Identify which cell holds the provided text, then report its (X, Y) central coordinate. 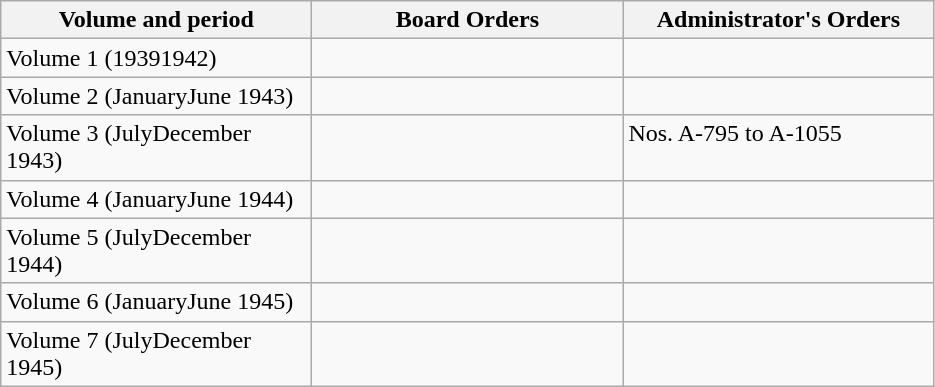
Nos. A-795 to A-1055 (778, 148)
Volume 4 (JanuaryJune 1944) (156, 199)
Volume 2 (JanuaryJune 1943) (156, 96)
Volume 6 (JanuaryJune 1945) (156, 302)
Volume 1 (19391942) (156, 58)
Volume and period (156, 20)
Volume 7 (JulyDecember 1945) (156, 354)
Administrator's Orders (778, 20)
Volume 5 (JulyDecember 1944) (156, 250)
Volume 3 (JulyDecember 1943) (156, 148)
Board Orders (468, 20)
